Scan for the cell matching the given text and deliver its (X, Y) coordinate at center. 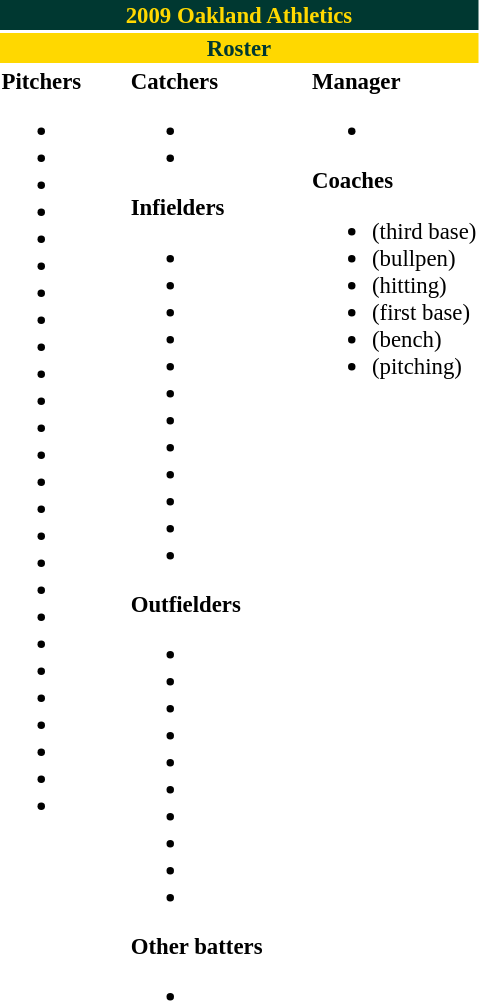
2009 Oakland Athletics (239, 15)
Roster (239, 48)
